Determine the [X, Y] coordinate at the center of the cell enclosing the given text.  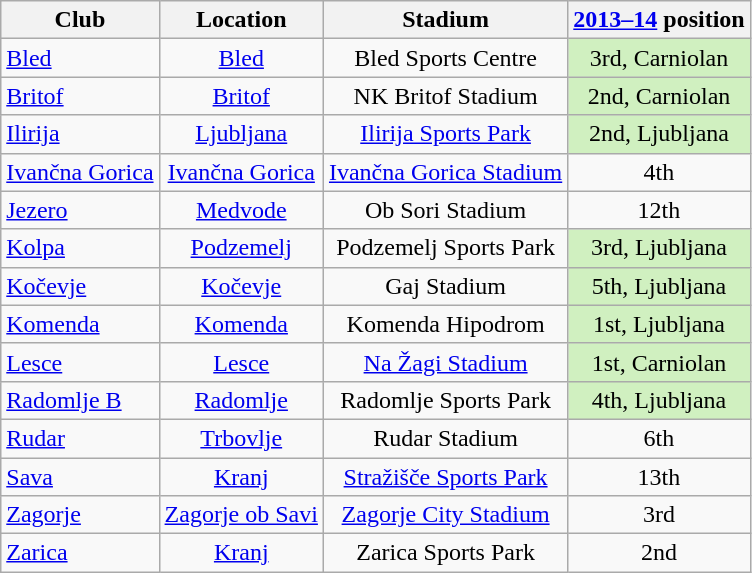
Rudar [80, 438]
Radomlje [241, 400]
Zagorje ob Savi [241, 515]
Rudar Stadium [445, 438]
2nd [659, 553]
Club [80, 20]
Podzemelj [241, 248]
Ljubljana [241, 134]
5th, Ljubljana [659, 286]
2nd, Carniolan [659, 96]
Medvode [241, 210]
Zagorje City Stadium [445, 515]
1st, Carniolan [659, 362]
Trbovlje [241, 438]
4th [659, 172]
12th [659, 210]
Zagorje [80, 515]
NK Britof Stadium [445, 96]
Bled Sports Centre [445, 58]
Ob Sori Stadium [445, 210]
Gaj Stadium [445, 286]
Kolpa [80, 248]
Zarica [80, 553]
Na Žagi Stadium [445, 362]
4th, Ljubljana [659, 400]
3rd, Carniolan [659, 58]
Radomlje B [80, 400]
2013–14 position [659, 20]
Ilirija Sports Park [445, 134]
Komenda Hipodrom [445, 324]
3rd, Ljubljana [659, 248]
Sava [80, 477]
Location [241, 20]
Podzemelj Sports Park [445, 248]
Jezero [80, 210]
6th [659, 438]
Radomlje Sports Park [445, 400]
1st, Ljubljana [659, 324]
Ivančna Gorica Stadium [445, 172]
13th [659, 477]
Zarica Sports Park [445, 553]
2nd, Ljubljana [659, 134]
Ilirija [80, 134]
3rd [659, 515]
Stražišče Sports Park [445, 477]
Stadium [445, 20]
